Return [x, y] of the center of cell containing provided text 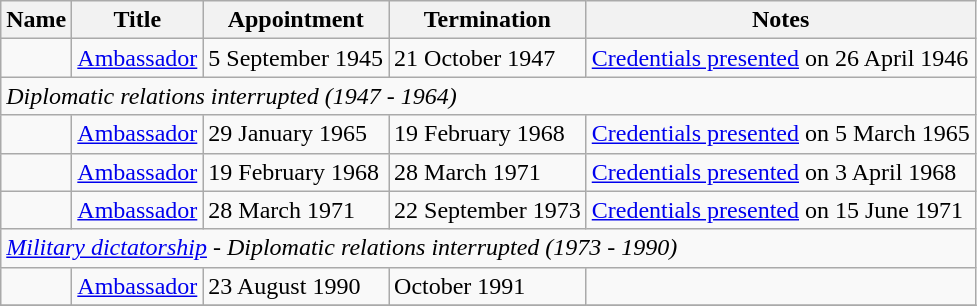
Credentials presented on 15 June 1971 [780, 210]
Credentials presented on 5 March 1965 [780, 134]
Notes [780, 20]
Credentials presented on 26 April 1946 [780, 58]
Diplomatic relations interrupted (1947 - 1964) [488, 96]
October 1991 [488, 286]
Credentials presented on 3 April 1968 [780, 172]
22 September 1973 [488, 210]
29 January 1965 [296, 134]
Termination [488, 20]
Military dictatorship - Diplomatic relations interrupted (1973 - 1990) [488, 248]
23 August 1990 [296, 286]
Title [138, 20]
5 September 1945 [296, 58]
Name [36, 20]
Appointment [296, 20]
21 October 1947 [488, 58]
